Scan for the cell matching the given text and deliver its (X, Y) coordinate at center. 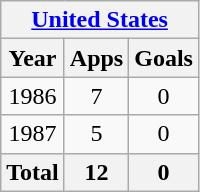
United States (100, 20)
1987 (33, 134)
5 (96, 134)
Apps (96, 58)
12 (96, 172)
Goals (164, 58)
7 (96, 96)
Year (33, 58)
1986 (33, 96)
Total (33, 172)
